Pinpoint the cell where the given text exists, returning its (x, y) midpoint coordinate. 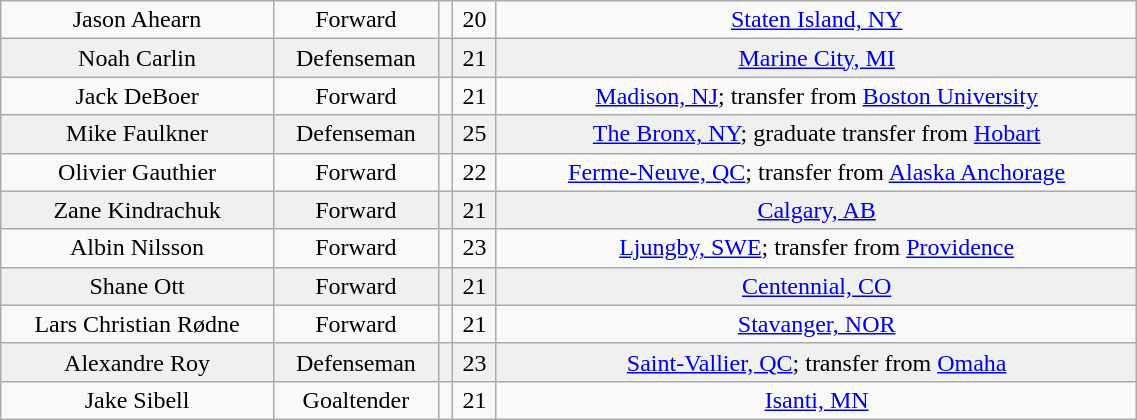
Staten Island, NY (816, 20)
Calgary, AB (816, 210)
Saint-Vallier, QC; transfer from Omaha (816, 362)
Jason Ahearn (138, 20)
Marine City, MI (816, 58)
22 (474, 172)
20 (474, 20)
Isanti, MN (816, 400)
Albin Nilsson (138, 248)
Ljungby, SWE; transfer from Providence (816, 248)
Lars Christian Rødne (138, 324)
Goaltender (356, 400)
Jake Sibell (138, 400)
Stavanger, NOR (816, 324)
Madison, NJ; transfer from Boston University (816, 96)
Jack DeBoer (138, 96)
The Bronx, NY; graduate transfer from Hobart (816, 134)
Zane Kindrachuk (138, 210)
Ferme-Neuve, QC; transfer from Alaska Anchorage (816, 172)
Centennial, CO (816, 286)
25 (474, 134)
Olivier Gauthier (138, 172)
Noah Carlin (138, 58)
Mike Faulkner (138, 134)
Shane Ott (138, 286)
Alexandre Roy (138, 362)
